Identify which cell holds the provided text, then report its (X, Y) central coordinate. 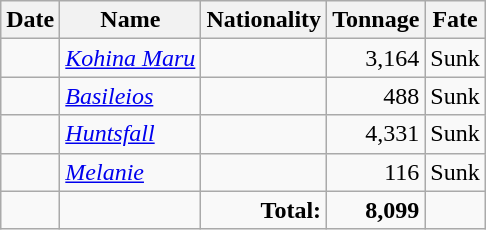
8,099 (376, 210)
Kohina Maru (130, 58)
Fate (455, 20)
Basileios (130, 96)
3,164 (376, 58)
Melanie (130, 172)
Date (30, 20)
488 (376, 96)
4,331 (376, 134)
Huntsfall (130, 134)
Nationality (264, 20)
Total: (264, 210)
Tonnage (376, 20)
116 (376, 172)
Name (130, 20)
